Return [x, y] of the center of cell containing provided text 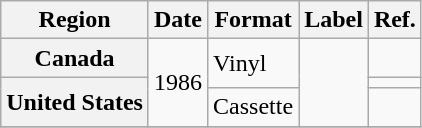
Date [178, 20]
Vinyl [254, 64]
1986 [178, 82]
Label [334, 20]
Canada [75, 58]
Format [254, 20]
United States [75, 102]
Region [75, 20]
Ref. [394, 20]
Cassette [254, 107]
